From the cell containing the given text, extract its center point as [x, y] coordinate. 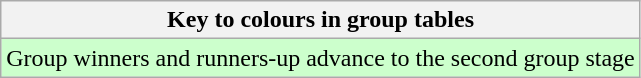
Group winners and runners-up advance to the second group stage [321, 58]
Key to colours in group tables [321, 20]
